Return [x, y] of the center of cell containing provided text 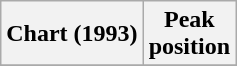
Chart (1993) [72, 34]
Peakposition [189, 34]
